Provide the [X, Y] coordinate of the cell's center where the given text is located.  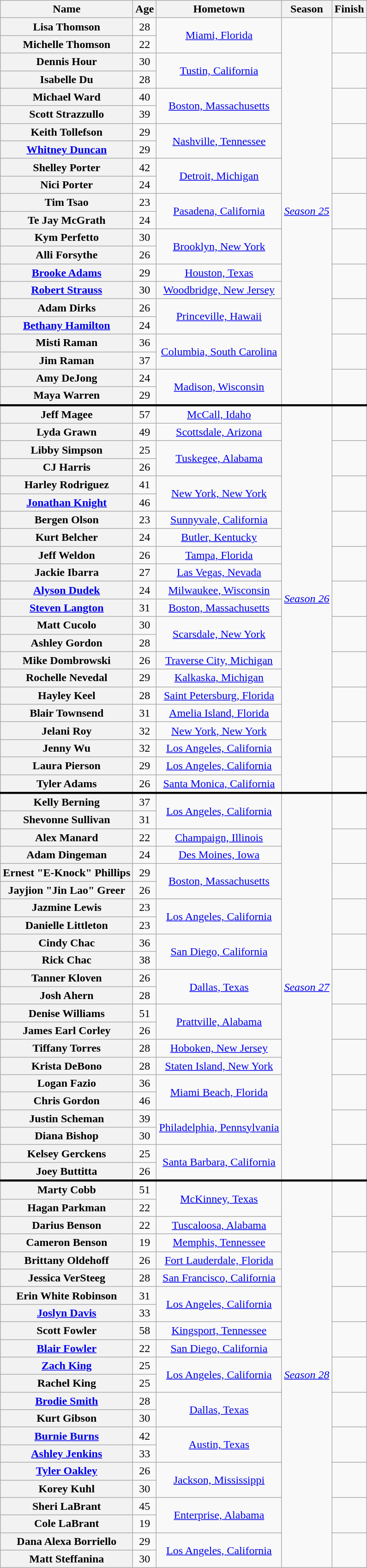
Jackie Ibarra [66, 573]
Rick Chac [66, 960]
Ernest "E-Knock" Phillips [66, 873]
Whitney Duncan [66, 150]
Justin Scheman [66, 1119]
Nici Porter [66, 185]
Kurt Gibson [66, 1418]
Shevonne Sullivan [66, 820]
Miami Beach, Florida [219, 1092]
Michelle Thomson [66, 44]
Season [307, 9]
Te Jay McGrath [66, 220]
Shelley Porter [66, 167]
Amy DeJong [66, 378]
Saint Petersburg, Florida [219, 695]
Jelani Roy [66, 730]
Jessica VerSteeg [66, 1278]
Ashley Jenkins [66, 1454]
McCall, Idaho [219, 414]
Brooklyn, New York [219, 246]
Jackson, Mississippi [219, 1480]
Season 27 [307, 987]
Hagan Parkman [66, 1208]
49 [145, 432]
45 [145, 1506]
Jonathan Knight [66, 503]
Amelia Island, Florida [219, 713]
Steven Langton [66, 608]
Matt Steffanina [66, 1559]
Bergen Olson [66, 520]
Champaign, Illinois [219, 838]
Kelly Berning [66, 802]
Burnie Burns [66, 1436]
Adam Dirks [66, 308]
Columbia, South Carolina [219, 352]
Hoboken, New Jersey [219, 1048]
Jim Raman [66, 360]
Ashley Gordon [66, 643]
Brodie Smith [66, 1401]
Kym Perfetto [66, 238]
40 [145, 97]
Butler, Kentucky [219, 538]
Woodbridge, New Jersey [219, 290]
Alyson Dudek [66, 590]
41 [145, 485]
Misti Raman [66, 343]
Jenny Wu [66, 748]
Tuscaloosa, Alabama [219, 1225]
Tuskegee, Alabama [219, 458]
Laura Pierson [66, 766]
Santa Barbara, California [219, 1163]
Keith Tollefson [66, 132]
Logan Fazio [66, 1083]
San Francisco, California [219, 1278]
Hometown [219, 9]
Tyler Oakley [66, 1471]
CJ Harris [66, 467]
Age [145, 9]
Matt Cucolo [66, 625]
Tanner Kloven [66, 978]
Denise Williams [66, 1013]
Tyler Adams [66, 784]
Josh Ahern [66, 995]
Prattville, Alabama [219, 1022]
27 [145, 573]
Madison, Wisconsin [219, 387]
Blair Fowler [66, 1348]
McKinney, Texas [219, 1198]
Memphis, Tennessee [219, 1243]
Miami, Florida [219, 36]
Santa Monica, California [219, 784]
Austin, Texas [219, 1445]
Jeff Weldon [66, 555]
Kurt Belcher [66, 538]
Jazmine Lewis [66, 908]
Princeville, Hawaii [219, 317]
Season 26 [307, 599]
Michael Ward [66, 97]
Alli Forsythe [66, 255]
Isabelle Du [66, 79]
Jayjion "Jin Lao" Greer [66, 890]
Alex Manard [66, 838]
Hayley Keel [66, 695]
Maya Warren [66, 396]
Lisa Thomson [66, 27]
Sheri LaBrant [66, 1506]
Sunnyvale, California [219, 520]
Season 25 [307, 211]
Chris Gordon [66, 1101]
Zach King [66, 1366]
Rochelle Nevedal [66, 678]
Name [66, 9]
Marty Cobb [66, 1190]
Traverse City, Michigan [219, 660]
Mike Dombrowski [66, 660]
Joey Buttitta [66, 1172]
Houston, Texas [219, 273]
Kingsport, Tennessee [219, 1330]
Philadelphia, Pennsylvania [219, 1127]
Tustin, California [219, 71]
Krista DeBono [66, 1065]
Danielle Littleton [66, 925]
Blair Townsend [66, 713]
Cole LaBrant [66, 1524]
Darius Benson [66, 1225]
Des Moines, Iowa [219, 855]
Scarsdale, New York [219, 634]
Tampa, Florida [219, 555]
Korey Kuhl [66, 1489]
Scott Fowler [66, 1330]
Staten Island, New York [219, 1065]
Enterprise, Alabama [219, 1515]
Joslyn Davis [66, 1313]
Robert Strauss [66, 290]
Jeff Magee [66, 414]
Season 28 [307, 1374]
Brooke Adams [66, 273]
Pasadena, California [219, 211]
Tim Tsao [66, 202]
Erin White Robinson [66, 1295]
Kelsey Gerckens [66, 1154]
Fort Lauderdale, Florida [219, 1260]
Adam Dingeman [66, 855]
Las Vegas, Nevada [219, 573]
Finish [349, 9]
Dana Alexa Borriello [66, 1541]
Dennis Hour [66, 62]
58 [145, 1330]
Lyda Grawn [66, 432]
Milwaukee, Wisconsin [219, 590]
Tiffany Torres [66, 1048]
Harley Rodriguez [66, 485]
Rachel King [66, 1383]
Diana Bishop [66, 1136]
Scottsdale, Arizona [219, 432]
Kalkaska, Michigan [219, 678]
Cameron Benson [66, 1243]
Brittany Oldehoff [66, 1260]
38 [145, 960]
Scott Strazzullo [66, 114]
Nashville, Tennessee [219, 141]
Cindy Chac [66, 943]
James Earl Corley [66, 1030]
Bethany Hamilton [66, 325]
Libby Simpson [66, 449]
57 [145, 414]
Detroit, Michigan [219, 176]
